Return [X, Y] of the center of cell containing provided text 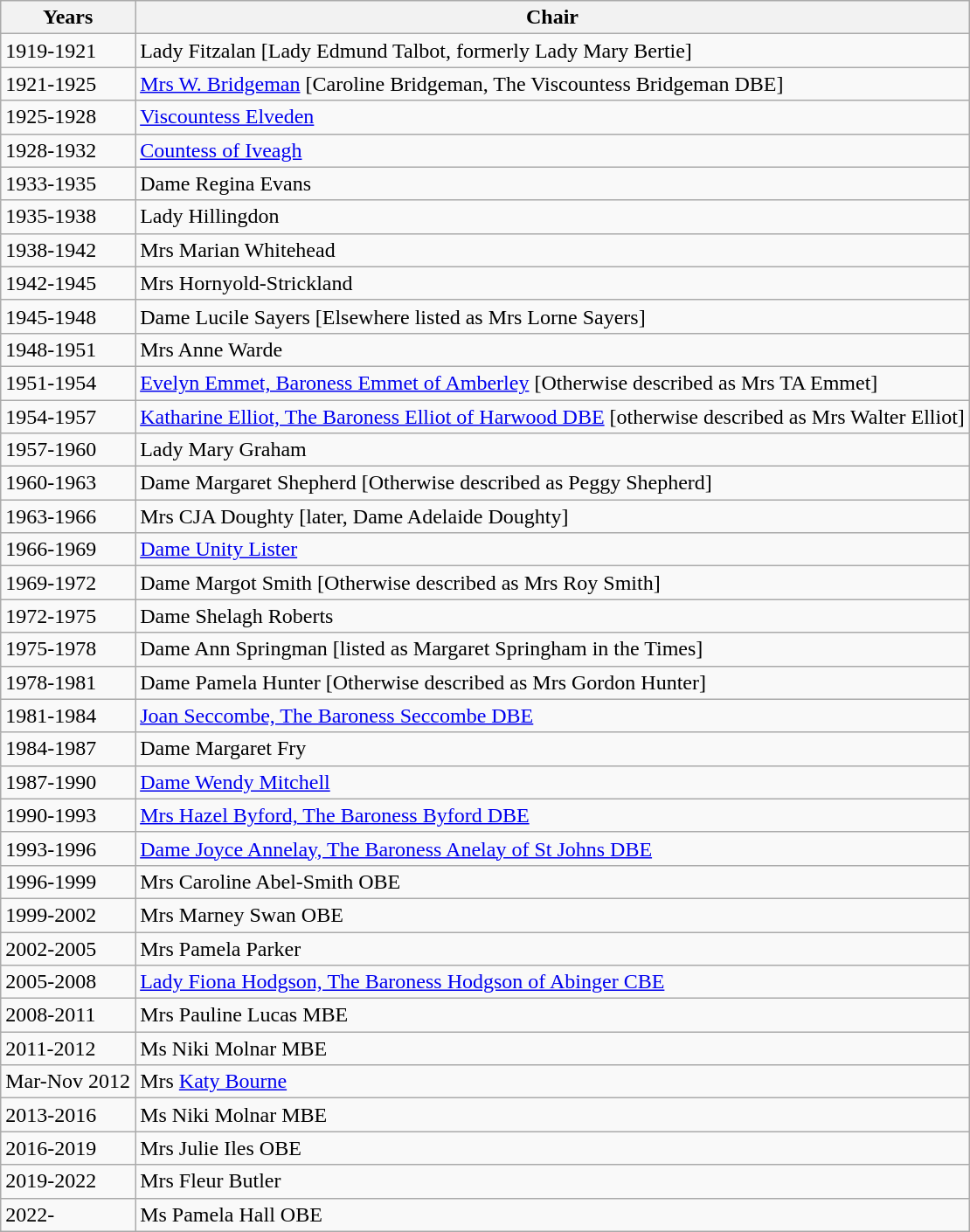
2011-2012 [68, 1049]
Mrs Caroline Abel-Smith OBE [552, 882]
Viscountess Elveden [552, 117]
1919-1921 [68, 51]
1978-1981 [68, 682]
Mrs Marney Swan OBE [552, 915]
1921-1925 [68, 84]
1981-1984 [68, 716]
1928-1932 [68, 150]
1972-1975 [68, 616]
2002-2005 [68, 948]
1966-1969 [68, 550]
2008-2011 [68, 1015]
1951-1954 [68, 383]
Lady Fitzalan [Lady Edmund Talbot, formerly Lady Mary Bertie] [552, 51]
Mar-Nov 2012 [68, 1082]
Lady Hillingdon [552, 217]
Mrs Fleur Butler [552, 1181]
Evelyn Emmet, Baroness Emmet of Amberley [Otherwise described as Mrs TA Emmet] [552, 383]
1987-1990 [68, 782]
Mrs Hornyold-Strickland [552, 283]
Dame Margot Smith [Otherwise described as Mrs Roy Smith] [552, 583]
Mrs Pamela Parker [552, 948]
Dame Wendy Mitchell [552, 782]
2013-2016 [68, 1115]
1993-1996 [68, 848]
2022- [68, 1215]
Years [68, 17]
Mrs Julie Iles OBE [552, 1148]
Mrs Pauline Lucas MBE [552, 1015]
1933-1935 [68, 183]
1975-1978 [68, 649]
Mrs Hazel Byford, The Baroness Byford DBE [552, 815]
Dame Margaret Shepherd [Otherwise described as Peggy Shepherd] [552, 483]
1957-1960 [68, 450]
1935-1938 [68, 217]
Lady Mary Graham [552, 450]
1942-1945 [68, 283]
Mrs CJA Doughty [later, Dame Adelaide Doughty] [552, 516]
1925-1928 [68, 117]
Mrs Marian Whitehead [552, 250]
Dame Shelagh Roberts [552, 616]
1938-1942 [68, 250]
Ms Pamela Hall OBE [552, 1215]
1969-1972 [68, 583]
Dame Pamela Hunter [Otherwise described as Mrs Gordon Hunter] [552, 682]
Dame Ann Springman [listed as Margaret Springham in the Times] [552, 649]
Mrs Anne Warde [552, 350]
2016-2019 [68, 1148]
Katharine Elliot, The Baroness Elliot of Harwood DBE [otherwise described as Mrs Walter Elliot] [552, 417]
2019-2022 [68, 1181]
Chair [552, 17]
1984-1987 [68, 749]
1963-1966 [68, 516]
Mrs W. Bridgeman [Caroline Bridgeman, The Viscountess Bridgeman DBE] [552, 84]
Joan Seccombe, The Baroness Seccombe DBE [552, 716]
1954-1957 [68, 417]
Countess of Iveagh [552, 150]
1960-1963 [68, 483]
1948-1951 [68, 350]
2005-2008 [68, 982]
Dame Unity Lister [552, 550]
Dame Margaret Fry [552, 749]
1990-1993 [68, 815]
Dame Regina Evans [552, 183]
1945-1948 [68, 316]
1996-1999 [68, 882]
1999-2002 [68, 915]
Dame Joyce Annelay, The Baroness Anelay of St Johns DBE [552, 848]
Lady Fiona Hodgson, The Baroness Hodgson of Abinger CBE [552, 982]
Dame Lucile Sayers [Elsewhere listed as Mrs Lorne Sayers] [552, 316]
Mrs Katy Bourne [552, 1082]
